Capture the cell that displays the provided text and extract its [X, Y] central coordinate. 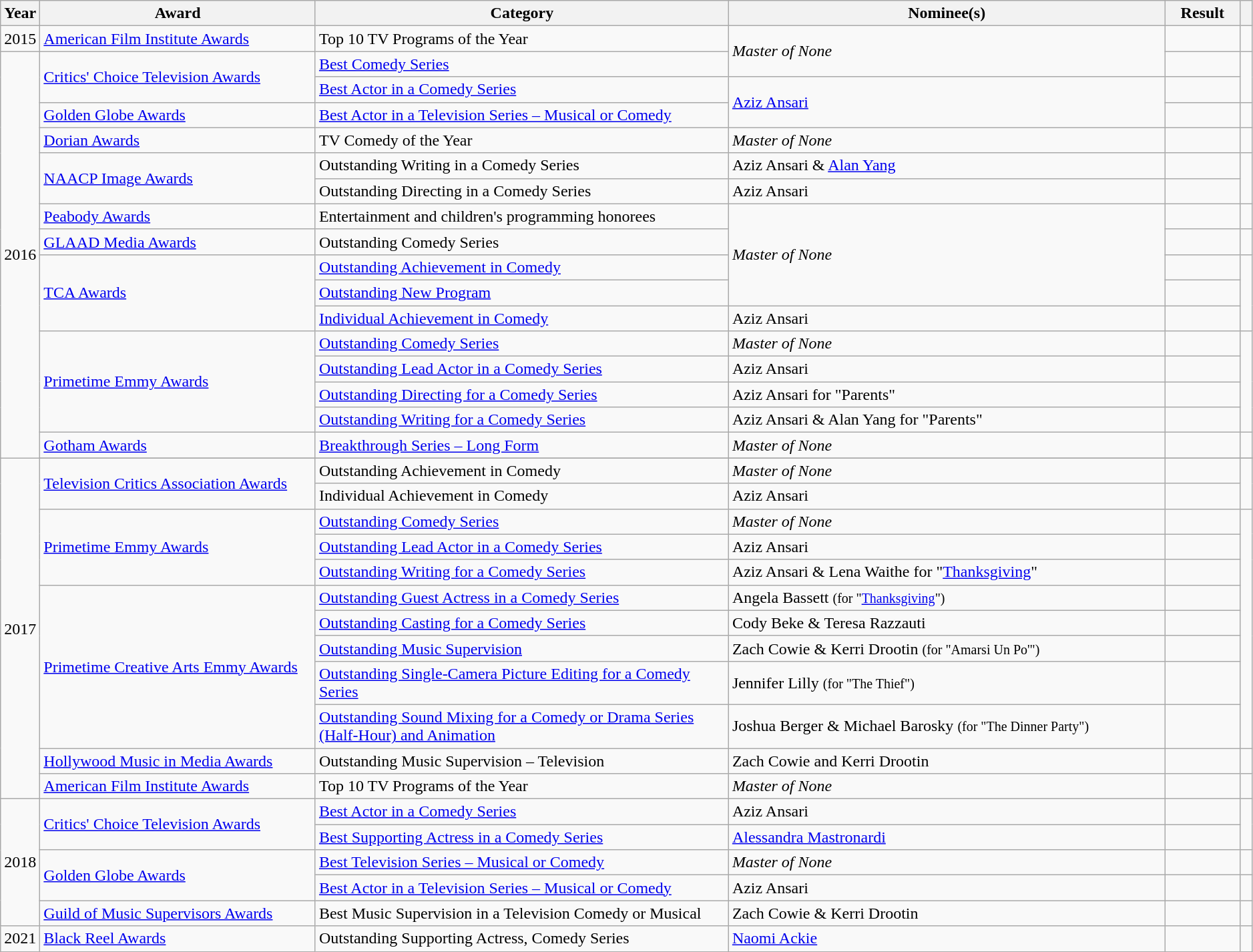
Cody Beke & Teresa Razzauti [947, 623]
Aziz Ansari & Alan Yang [947, 166]
Best Supporting Actress in a Comedy Series [522, 837]
Dorian Awards [178, 140]
Jennifer Lilly (for "The Thief") [947, 682]
Outstanding Writing in a Comedy Series [522, 166]
Category [522, 13]
Television Critics Association Awards [178, 483]
Hollywood Music in Media Awards [178, 760]
Angela Bassett (for "Thanksgiving") [947, 598]
Aziz Ansari for "Parents" [947, 395]
Joshua Berger & Michael Barosky (for "The Dinner Party") [947, 726]
2015 [20, 39]
Outstanding Music Supervision – Television [522, 760]
Outstanding Supporting Actress, Comedy Series [522, 939]
Zach Cowie & Kerri Drootin (for "Amarsi Un Po'") [947, 648]
NAACP Image Awards [178, 178]
Peabody Awards [178, 216]
Primetime Creative Arts Emmy Awards [178, 666]
2018 [20, 863]
Zach Cowie and Kerri Drootin [947, 760]
Gotham Awards [178, 445]
Outstanding New Program [522, 292]
2017 [20, 629]
Best Comedy Series [522, 64]
Entertainment and children's programming honorees [522, 216]
Award [178, 13]
Black Reel Awards [178, 939]
Aziz Ansari & Alan Yang for "Parents" [947, 420]
Best Television Series – Musical or Comedy [522, 863]
2021 [20, 939]
Outstanding Directing in a Comedy Series [522, 191]
Outstanding Guest Actress in a Comedy Series [522, 598]
Breakthrough Series – Long Form [522, 445]
TV Comedy of the Year [522, 140]
TCA Awards [178, 292]
Guild of Music Supervisors Awards [178, 913]
Naomi Ackie [947, 939]
Outstanding Directing for a Comedy Series [522, 395]
Result [1203, 13]
Outstanding Casting for a Comedy Series [522, 623]
Alessandra Mastronardi [947, 837]
Best Music Supervision in a Television Comedy or Musical [522, 913]
Nominee(s) [947, 13]
Zach Cowie & Kerri Drootin [947, 913]
Outstanding Music Supervision [522, 648]
GLAAD Media Awards [178, 242]
Outstanding Sound Mixing for a Comedy or Drama Series (Half-Hour) and Animation [522, 726]
Year [20, 13]
Outstanding Single-Camera Picture Editing for a Comedy Series [522, 682]
Aziz Ansari & Lena Waithe for "Thanksgiving" [947, 572]
2016 [20, 255]
